Capture the cell that displays the provided text and extract its [x, y] central coordinate. 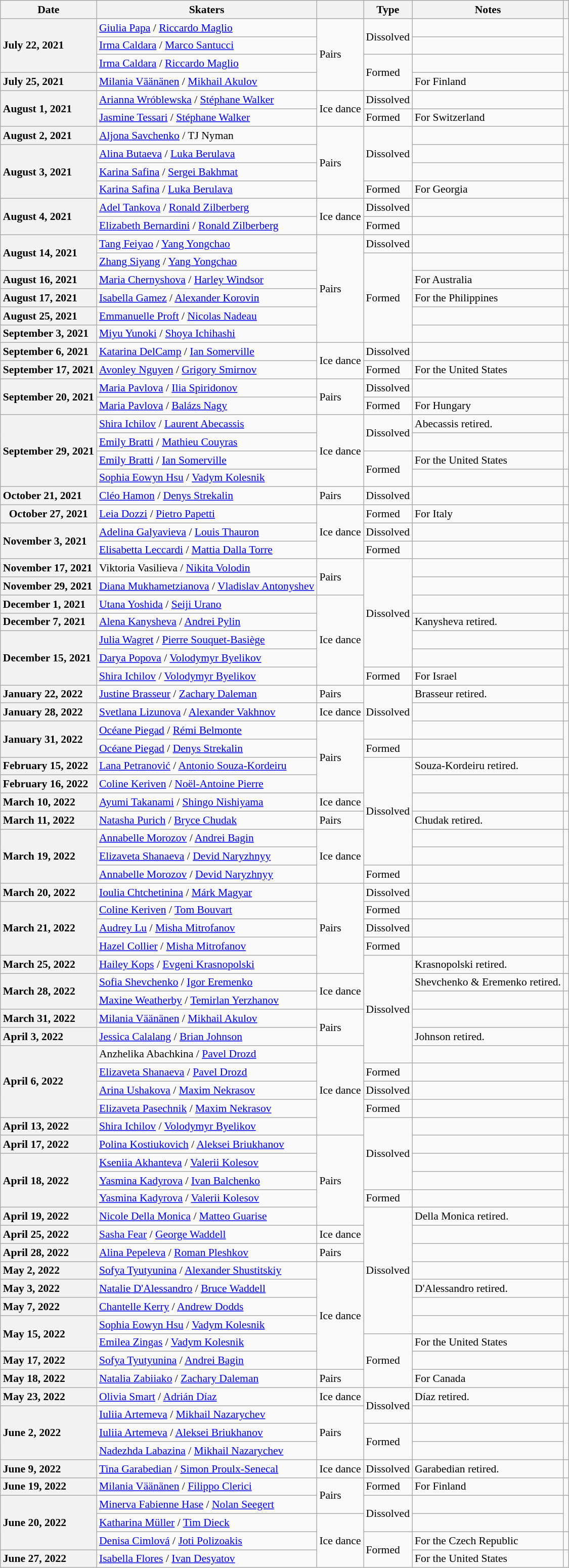
Olivia Smart / Adrián Díaz [206, 1397]
Leia Dozzi / Pietro Papetti [206, 514]
Hailey Kops / Evgeni Krasnopolski [206, 964]
Della Monica retired. [488, 1217]
July 22, 2021 [49, 46]
Katharina Müller / Tim Dieck [206, 1523]
Alena Kanysheva / Andrei Pylin [206, 622]
For the Czech Republic [488, 1541]
Adel Tankova / Ronald Zilberberg [206, 208]
Karina Safina / Sergei Bakhmat [206, 172]
For Georgia [488, 190]
Adelina Galyavieva / Louis Thauron [206, 532]
Justine Brasseur / Zachary Daleman [206, 694]
Océane Piegad / Denys Strekalin [206, 748]
January 31, 2022 [49, 739]
Krasnopolski retired. [488, 964]
Darya Popova / Volodymyr Byelikov [206, 658]
For Australia [488, 280]
Elizaveta Shanaeva / Pavel Drozd [206, 1072]
March 10, 2022 [49, 802]
September 3, 2021 [49, 334]
Arianna Wróblewska / Stéphane Walker [206, 100]
Maria Pavlova / Ilia Spiridonov [206, 388]
Irma Caldara / Marco Santucci [206, 46]
August 25, 2021 [49, 316]
March 11, 2022 [49, 820]
Sofya Tyutyunina / Andrei Bagin [206, 1361]
Abecassis retired. [488, 424]
Kseniia Akhanteva / Valerii Kolesov [206, 1162]
Notes [488, 10]
For Switzerland [488, 118]
Natasha Purich / Bryce Chudak [206, 820]
April 28, 2022 [49, 1252]
February 16, 2022 [49, 784]
Coline Keriven / Tom Bouvart [206, 910]
Shevchenko & Eremenko retired. [488, 982]
January 22, 2022 [49, 694]
Natalie D'Alessandro / Bruce Waddell [206, 1289]
June 2, 2022 [49, 1433]
May 17, 2022 [49, 1361]
Chantelle Kerry / Andrew Dodds [206, 1307]
January 28, 2022 [49, 712]
Emily Bratti / Ian Somerville [206, 460]
Brasseur retired. [488, 694]
Nadezhda Labazina / Mikhail Nazarychev [206, 1451]
Jessica Calalang / Brian Johnson [206, 1037]
October 21, 2021 [49, 496]
Miyu Yunoki / Shoya Ichihashi [206, 334]
For Canada [488, 1379]
May 7, 2022 [49, 1307]
Díaz retired. [488, 1397]
Ioulia Chtchetinina / Márk Magyar [206, 892]
November 3, 2021 [49, 541]
For the Philippines [488, 298]
Tina Garabedian / Simon Proulx-Senecal [206, 1469]
December 1, 2021 [49, 604]
May 15, 2022 [49, 1334]
April 18, 2022 [49, 1180]
Minerva Fabienne Hase / Nolan Seegert [206, 1505]
March 25, 2022 [49, 964]
August 1, 2021 [49, 108]
Maria Chernyshova / Harley Windsor [206, 280]
Julia Wagret / Pierre Souquet-Basiège [206, 640]
June 27, 2022 [49, 1559]
March 19, 2022 [49, 857]
Sofia Shevchenko / Igor Eremenko [206, 982]
Maria Pavlova / Balázs Nagy [206, 406]
September 17, 2021 [49, 370]
Sofya Tyutyunina / Alexander Shustitskiy [206, 1271]
November 17, 2021 [49, 568]
June 20, 2022 [49, 1523]
Avonley Nguyen / Grigory Smirnov [206, 370]
October 27, 2021 [49, 514]
April 17, 2022 [49, 1145]
Iuliia Artemeva / Aleksei Briukhanov [206, 1433]
December 7, 2021 [49, 622]
For Israel [488, 676]
Elizaveta Shanaeva / Devid Naryzhnyy [206, 857]
Elizabeth Bernardini / Ronald Zilberberg [206, 226]
Coline Keriven / Noël-Antoine Pierre [206, 784]
Audrey Lu / Misha Mitrofanov [206, 928]
Tang Feiyao / Yang Yongchao [206, 244]
Anzhelika Abachkina / Pavel Drozd [206, 1054]
Chudak retired. [488, 820]
Souza-Kordeiru retired. [488, 766]
September 29, 2021 [49, 451]
Viktoria Vasilieva / Nikita Volodin [206, 568]
June 9, 2022 [49, 1469]
For Italy [488, 514]
August 17, 2021 [49, 298]
April 3, 2022 [49, 1037]
March 20, 2022 [49, 892]
Zhang Siyang / Yang Yongchao [206, 262]
August 2, 2021 [49, 136]
Date [49, 10]
August 3, 2021 [49, 172]
Lana Petranović / Antonio Souza-Kordeiru [206, 766]
Alina Pepeleva / Roman Pleshkov [206, 1252]
Polina Kostiukovich / Aleksei Briukhanov [206, 1145]
December 15, 2021 [49, 658]
November 29, 2021 [49, 586]
Denisa Cimlová / Joti Polizoakis [206, 1541]
September 20, 2021 [49, 396]
Sasha Fear / George Waddell [206, 1235]
June 19, 2022 [49, 1487]
August 4, 2021 [49, 216]
Emmanuelle Proft / Nicolas Nadeau [206, 316]
Irma Caldara / Riccardo Maglio [206, 64]
Svetlana Lizunova / Alexander Vakhnov [206, 712]
Emily Bratti / Mathieu Couyras [206, 442]
July 25, 2021 [49, 82]
Isabella Flores / Ivan Desyatov [206, 1559]
Elizaveta Pasechnik / Maxim Nekrasov [206, 1108]
Yasmina Kadyrova / Ivan Balchenko [206, 1181]
May 2, 2022 [49, 1271]
September 6, 2021 [49, 352]
Garabedian retired. [488, 1469]
May 3, 2022 [49, 1289]
March 31, 2022 [49, 1018]
Océane Piegad / Rémi Belmonte [206, 730]
April 19, 2022 [49, 1217]
Cléo Hamon / Denys Strekalin [206, 496]
February 15, 2022 [49, 766]
Giulia Papa / Riccardo Maglio [206, 28]
May 23, 2022 [49, 1397]
Aljona Savchenko / TJ Nyman [206, 136]
Arina Ushakova / Maxim Nekrasov [206, 1091]
Katarina DelCamp / Ian Somerville [206, 352]
Annabelle Morozov / Andrei Bagin [206, 838]
March 21, 2022 [49, 928]
Annabelle Morozov / Devid Naryzhnyy [206, 874]
Type [388, 10]
Skaters [206, 10]
Natalia Zabiiako / Zachary Daleman [206, 1379]
Milania Väänänen / Filippo Clerici [206, 1487]
April 13, 2022 [49, 1127]
Karina Safina / Luka Berulava [206, 190]
Isabella Gamez / Alexander Korovin [206, 298]
Hazel Collier / Misha Mitrofanov [206, 947]
D'Alessandro retired. [488, 1289]
April 25, 2022 [49, 1235]
Iuliia Artemeva / Mikhail Nazarychev [206, 1415]
Jasmine Tessari / Stéphane Walker [206, 118]
Utana Yoshida / Seiji Urano [206, 604]
Ayumi Takanami / Shingo Nishiyama [206, 802]
Elisabetta Leccardi / Mattia Dalla Torre [206, 550]
May 18, 2022 [49, 1379]
Maxine Weatherby / Temirlan Yerzhanov [206, 1001]
Shira Ichilov / Laurent Abecassis [206, 424]
Diana Mukhametzianova / Vladislav Antonyshev [206, 586]
April 6, 2022 [49, 1081]
August 16, 2021 [49, 280]
Alina Butaeva / Luka Berulava [206, 154]
August 14, 2021 [49, 253]
For Hungary [488, 406]
Johnson retired. [488, 1037]
Yasmina Kadyrova / Valerii Kolesov [206, 1198]
Nicole Della Monica / Matteo Guarise [206, 1217]
Emilea Zingas / Vadym Kolesnik [206, 1342]
March 28, 2022 [49, 991]
Kanysheva retired. [488, 622]
